Capture the cell that displays the provided text and extract its [X, Y] central coordinate. 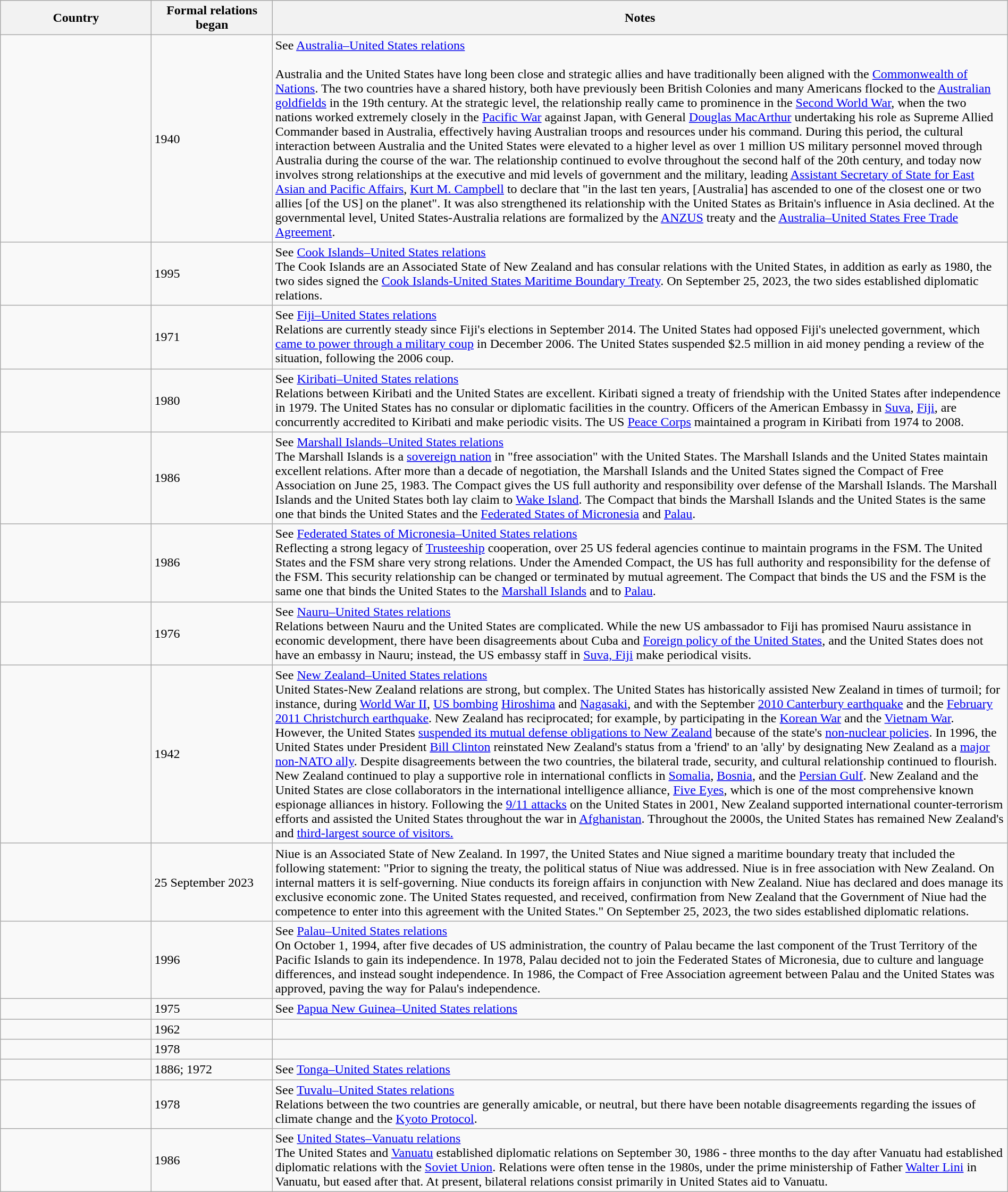
Country [76, 18]
1886; 1972 [212, 1070]
1980 [212, 400]
See Tonga–United States relations [640, 1070]
1971 [212, 337]
1940 [212, 138]
1976 [212, 633]
Notes [640, 18]
Formal relations began [212, 18]
1962 [212, 1029]
1996 [212, 960]
1975 [212, 1008]
See Papua New Guinea–United States relations [640, 1008]
25 September 2023 [212, 882]
1995 [212, 273]
1942 [212, 754]
